From the cell containing the given text, extract its center point as (x, y) coordinate. 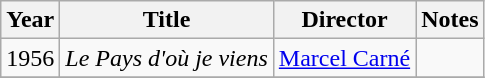
Marcel Carné (344, 58)
Year (30, 20)
Title (166, 20)
1956 (30, 58)
Notes (450, 20)
Le Pays d'où je viens (166, 58)
Director (344, 20)
